From the cell containing the given text, extract its center point as [X, Y] coordinate. 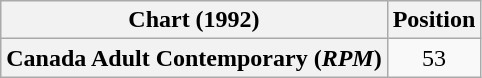
53 [434, 58]
Canada Adult Contemporary (RPM) [194, 58]
Chart (1992) [194, 20]
Position [434, 20]
